Scan for the cell matching the given text and deliver its (x, y) coordinate at center. 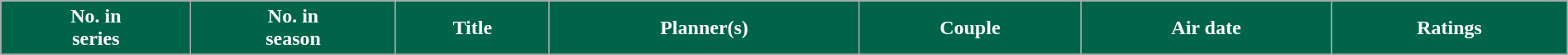
Ratings (1449, 28)
Couple (970, 28)
Planner(s) (704, 28)
No. inseason (293, 28)
Title (472, 28)
No. inseries (96, 28)
Air date (1206, 28)
